Return the (x, y) coordinate for the center point of the cell that contains the specified text.  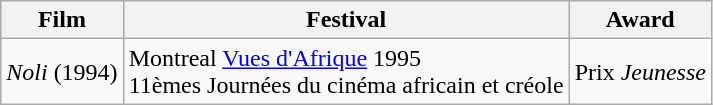
Award (640, 20)
Prix Jeunesse (640, 72)
Montreal Vues d'Afrique 1995 11èmes Journées du cinéma africain et créole (346, 72)
Film (62, 20)
Noli (1994) (62, 72)
Festival (346, 20)
